Scan for the cell matching the given text and deliver its [x, y] coordinate at center. 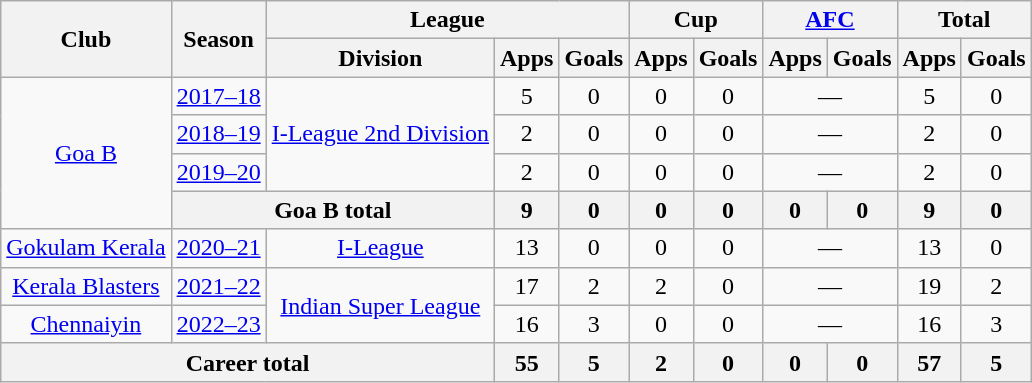
Club [86, 39]
Career total [248, 362]
2022–23 [218, 324]
19 [929, 286]
Division [380, 58]
Gokulam Kerala [86, 248]
Total [964, 20]
2018–19 [218, 134]
League [448, 20]
I-League [380, 248]
2020–21 [218, 248]
17 [527, 286]
Cup [696, 20]
Indian Super League [380, 305]
I-League 2nd Division [380, 134]
55 [527, 362]
2017–18 [218, 96]
Season [218, 39]
57 [929, 362]
Kerala Blasters [86, 286]
AFC [830, 20]
Goa B [86, 153]
Goa B total [332, 210]
2019–20 [218, 172]
Chennaiyin [86, 324]
2021–22 [218, 286]
